Locate the cell with the specified text and output its (X, Y) center coordinate. 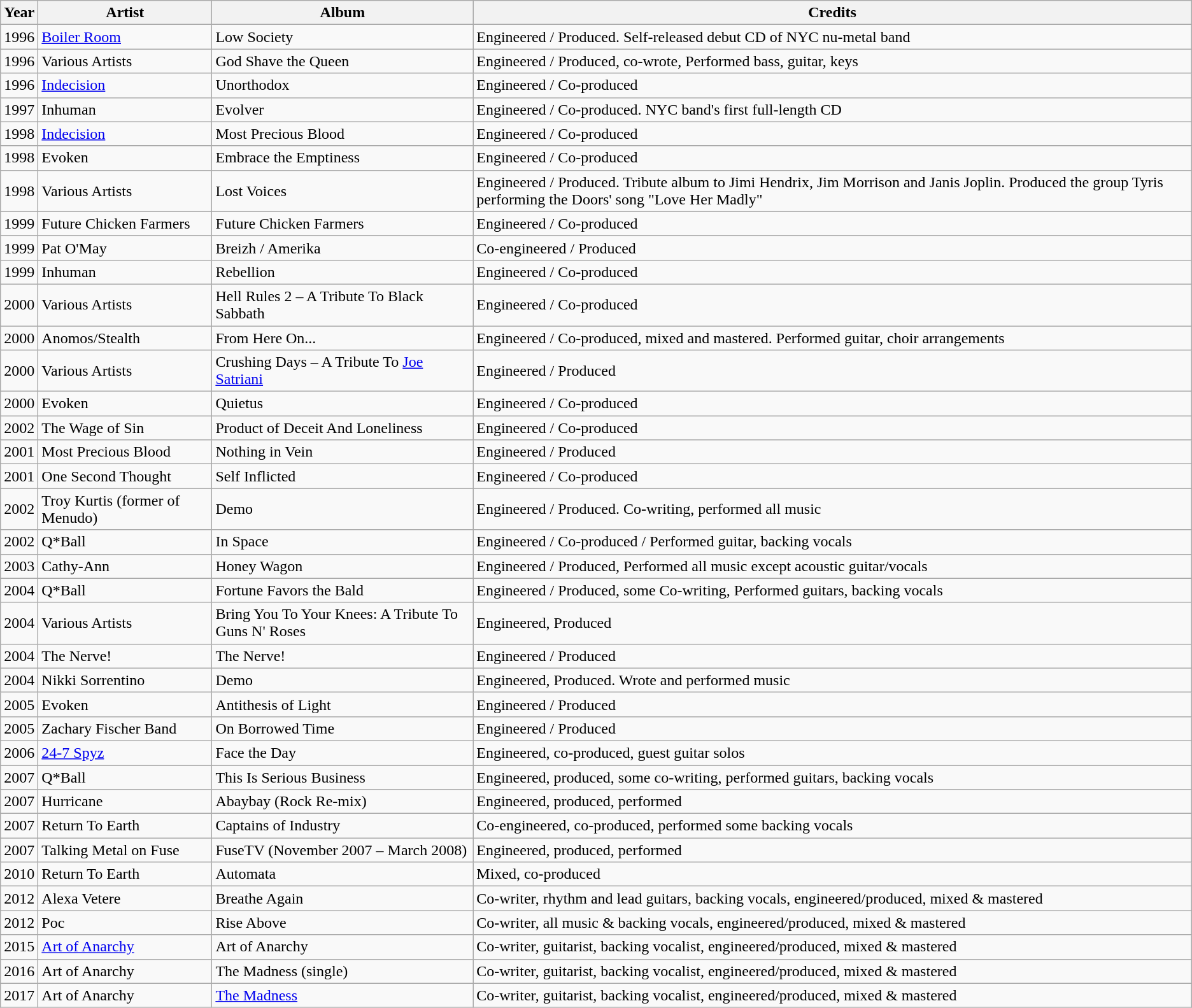
Face the Day (343, 753)
Lost Voices (343, 191)
Breizh / Amerika (343, 248)
2017 (19, 995)
2015 (19, 947)
Co-engineered / Produced (832, 248)
1997 (19, 110)
Engineered / Produced. Self-released debut CD of NYC nu-metal band (832, 37)
Antithesis of Light (343, 704)
Engineered, Produced. Wrote and performed music (832, 680)
24-7 Spyz (125, 753)
Crushing Days – A Tribute To Joe Satriani (343, 371)
Abaybay (Rock Re-mix) (343, 802)
Honey Wagon (343, 566)
Engineered / Co-produced / Performed guitar, backing vocals (832, 542)
Engineered / Co-produced. NYC band's first full-length CD (832, 110)
Year (19, 13)
Rebellion (343, 272)
Album (343, 13)
Hurricane (125, 802)
Automata (343, 874)
Alexa Vetere (125, 898)
Embrace the Emptiness (343, 158)
Anomos/Stealth (125, 338)
Breathe Again (343, 898)
Boiler Room (125, 37)
The Madness (343, 995)
Pat O'May (125, 248)
Engineered / Co-produced, mixed and mastered. Performed guitar, choir arrangements (832, 338)
Engineered, Produced (832, 623)
Troy Kurtis (former of Menudo) (125, 509)
The Wage of Sin (125, 428)
From Here On... (343, 338)
The Madness (single) (343, 971)
Unorthodox (343, 85)
Bring You To Your Knees: A Tribute To Guns N' Roses (343, 623)
Product of Deceit And Loneliness (343, 428)
Co-writer, all music & backing vocals, engineered/produced, mixed & mastered (832, 923)
One Second Thought (125, 476)
Mixed, co-produced (832, 874)
2010 (19, 874)
Talking Metal on Fuse (125, 850)
Poc (125, 923)
Credits (832, 13)
God Shave the Queen (343, 61)
Fortune Favors the Bald (343, 590)
Zachary Fischer Band (125, 728)
Engineered, co-produced, guest guitar solos (832, 753)
Rise Above (343, 923)
Engineered / Produced. Co-writing, performed all music (832, 509)
Captains of Industry (343, 826)
Nothing in Vein (343, 452)
Co-writer, rhythm and lead guitars, backing vocals, engineered/produced, mixed & mastered (832, 898)
Low Society (343, 37)
Quietus (343, 404)
Co-engineered, co-produced, performed some backing vocals (832, 826)
Cathy-Ann (125, 566)
This Is Serious Business (343, 777)
Self Inflicted (343, 476)
2016 (19, 971)
On Borrowed Time (343, 728)
Engineered, produced, some co-writing, performed guitars, backing vocals (832, 777)
Engineered / Produced, some Co-writing, Performed guitars, backing vocals (832, 590)
2006 (19, 753)
Nikki Sorrentino (125, 680)
Artist (125, 13)
Engineered / Produced, co-wrote, Performed bass, guitar, keys (832, 61)
FuseTV (November 2007 – March 2008) (343, 850)
Hell Rules 2 – A Tribute To Black Sabbath (343, 304)
Evolver (343, 110)
In Space (343, 542)
Engineered / Produced, Performed all music except acoustic guitar/vocals (832, 566)
2003 (19, 566)
